From the cell containing the given text, extract its center point as [x, y] coordinate. 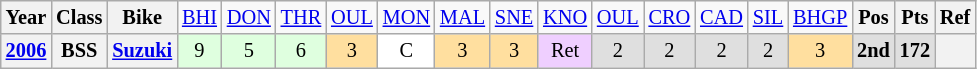
Year [26, 17]
CRO [670, 17]
172 [915, 51]
DON [249, 17]
MAL [462, 17]
5 [249, 51]
9 [200, 51]
SNE [514, 17]
Bike [142, 17]
2006 [26, 51]
2nd [874, 51]
KNO [565, 17]
BHGP [820, 17]
C [406, 51]
SIL [768, 17]
BHI [200, 17]
BSS [79, 51]
Class [79, 17]
Pos [874, 17]
Ref [955, 17]
Ret [565, 51]
Suzuki [142, 51]
MON [406, 17]
CAD [722, 17]
Pts [915, 17]
6 [301, 51]
THR [301, 17]
